Scan for the cell matching the given text and deliver its (X, Y) coordinate at center. 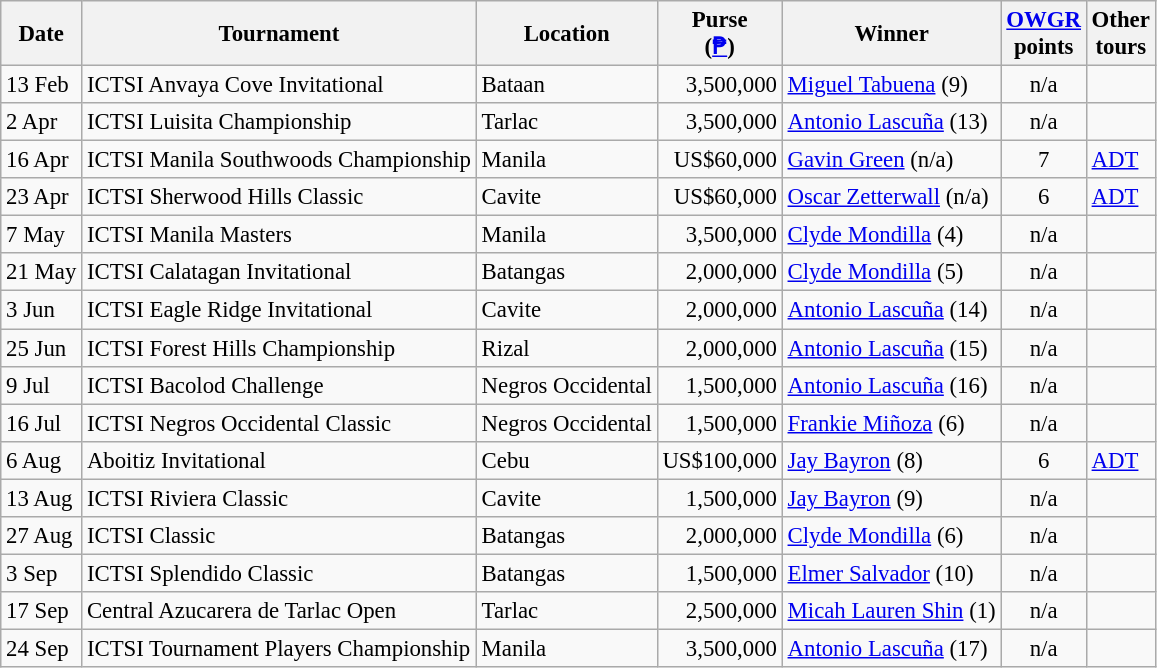
Antonio Lascuña (13) (892, 122)
ICTSI Bacolod Challenge (280, 385)
ICTSI Tournament Players Championship (280, 648)
7 (1044, 160)
ICTSI Manila Masters (280, 235)
Location (566, 34)
Bataan (566, 85)
Jay Bayron (8) (892, 460)
ICTSI Forest Hills Championship (280, 348)
Clyde Mondilla (6) (892, 536)
16 Apr (42, 160)
3 Sep (42, 573)
Oscar Zetterwall (n/a) (892, 197)
OWGRpoints (1044, 34)
Antonio Lascuña (14) (892, 310)
ICTSI Classic (280, 536)
Frankie Miñoza (6) (892, 423)
ICTSI Riviera Classic (280, 498)
23 Apr (42, 197)
Gavin Green (n/a) (892, 160)
ICTSI Manila Southwoods Championship (280, 160)
Clyde Mondilla (4) (892, 235)
Rizal (566, 348)
Aboitiz Invitational (280, 460)
7 May (42, 235)
13 Aug (42, 498)
Cebu (566, 460)
24 Sep (42, 648)
ICTSI Eagle Ridge Invitational (280, 310)
US$100,000 (720, 460)
2,500,000 (720, 611)
3 Jun (42, 310)
2 Apr (42, 122)
13 Feb (42, 85)
ICTSI Anvaya Cove Invitational (280, 85)
Winner (892, 34)
Tournament (280, 34)
25 Jun (42, 348)
Othertours (1120, 34)
17 Sep (42, 611)
ICTSI Calatagan Invitational (280, 273)
ICTSI Sherwood Hills Classic (280, 197)
Jay Bayron (9) (892, 498)
Central Azucarera de Tarlac Open (280, 611)
Antonio Lascuña (15) (892, 348)
Purse(₱) (720, 34)
ICTSI Splendido Classic (280, 573)
Miguel Tabuena (9) (892, 85)
Antonio Lascuña (17) (892, 648)
21 May (42, 273)
Date (42, 34)
ICTSI Luisita Championship (280, 122)
Micah Lauren Shin (1) (892, 611)
Antonio Lascuña (16) (892, 385)
16 Jul (42, 423)
Elmer Salvador (10) (892, 573)
9 Jul (42, 385)
6 Aug (42, 460)
Clyde Mondilla (5) (892, 273)
ICTSI Negros Occidental Classic (280, 423)
27 Aug (42, 536)
